Return [X, Y] of the center of cell containing provided text 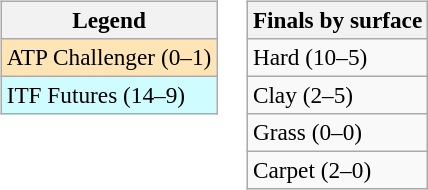
Finals by surface [337, 20]
Legend [108, 20]
Clay (2–5) [337, 95]
ATP Challenger (0–1) [108, 57]
ITF Futures (14–9) [108, 95]
Carpet (2–0) [337, 171]
Hard (10–5) [337, 57]
Grass (0–0) [337, 133]
